From the cell containing the given text, extract its center point as (X, Y) coordinate. 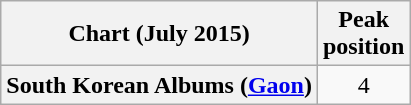
Peakposition (363, 34)
South Korean Albums (Gaon) (160, 85)
4 (363, 85)
Chart (July 2015) (160, 34)
